Return (X, Y) of the center of cell containing provided text 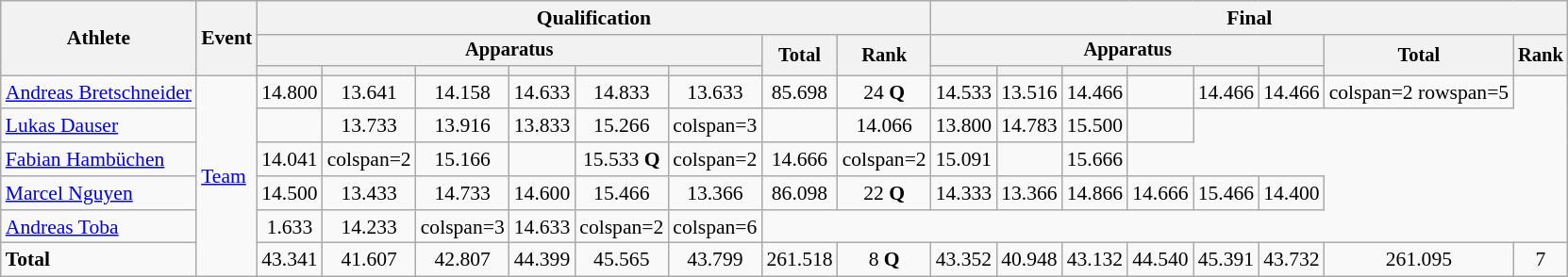
14.783 (1028, 126)
1.633 (289, 227)
Final (1249, 18)
14.800 (289, 92)
Fabian Hambüchen (98, 159)
Qualification (594, 18)
Lukas Dauser (98, 126)
41.607 (370, 260)
44.540 (1160, 260)
15.666 (1094, 159)
24 Q (885, 92)
13.641 (370, 92)
Event (226, 38)
14.158 (462, 92)
15.266 (621, 126)
14.041 (289, 159)
Marcel Nguyen (98, 193)
261.095 (1419, 260)
Athlete (98, 38)
44.399 (542, 260)
Andreas Toba (98, 227)
14.500 (289, 193)
14.333 (964, 193)
15.166 (462, 159)
14.533 (964, 92)
14.833 (621, 92)
13.800 (964, 126)
45.565 (621, 260)
13.433 (370, 193)
14.866 (1094, 193)
13.733 (370, 126)
43.732 (1291, 260)
42.807 (462, 260)
8 Q (885, 260)
14.233 (370, 227)
Andreas Bretschneider (98, 92)
40.948 (1028, 260)
43.341 (289, 260)
colspan=2 rowspan=5 (1419, 92)
261.518 (799, 260)
14.733 (462, 193)
13.633 (715, 92)
15.091 (964, 159)
45.391 (1226, 260)
13.516 (1028, 92)
43.132 (1094, 260)
13.916 (462, 126)
14.400 (1291, 193)
colspan=6 (715, 227)
15.500 (1094, 126)
86.098 (799, 193)
22 Q (885, 193)
13.833 (542, 126)
85.698 (799, 92)
14.600 (542, 193)
43.799 (715, 260)
14.066 (885, 126)
7 (1541, 260)
43.352 (964, 260)
15.533 Q (621, 159)
Team (226, 176)
